Scan for the cell matching the given text and deliver its [x, y] coordinate at center. 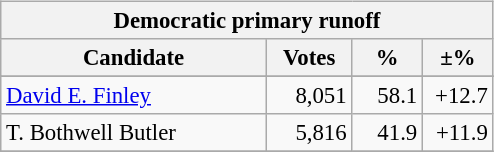
5,816 [309, 133]
±% [458, 58]
David E. Finley [134, 96]
+11.9 [458, 133]
58.1 [388, 96]
Votes [309, 58]
Democratic primary runoff [247, 21]
Candidate [134, 58]
41.9 [388, 133]
8,051 [309, 96]
% [388, 58]
T. Bothwell Butler [134, 133]
+12.7 [458, 96]
